Search for the cell housing the specified text and yield its [x, y] center coordinate. 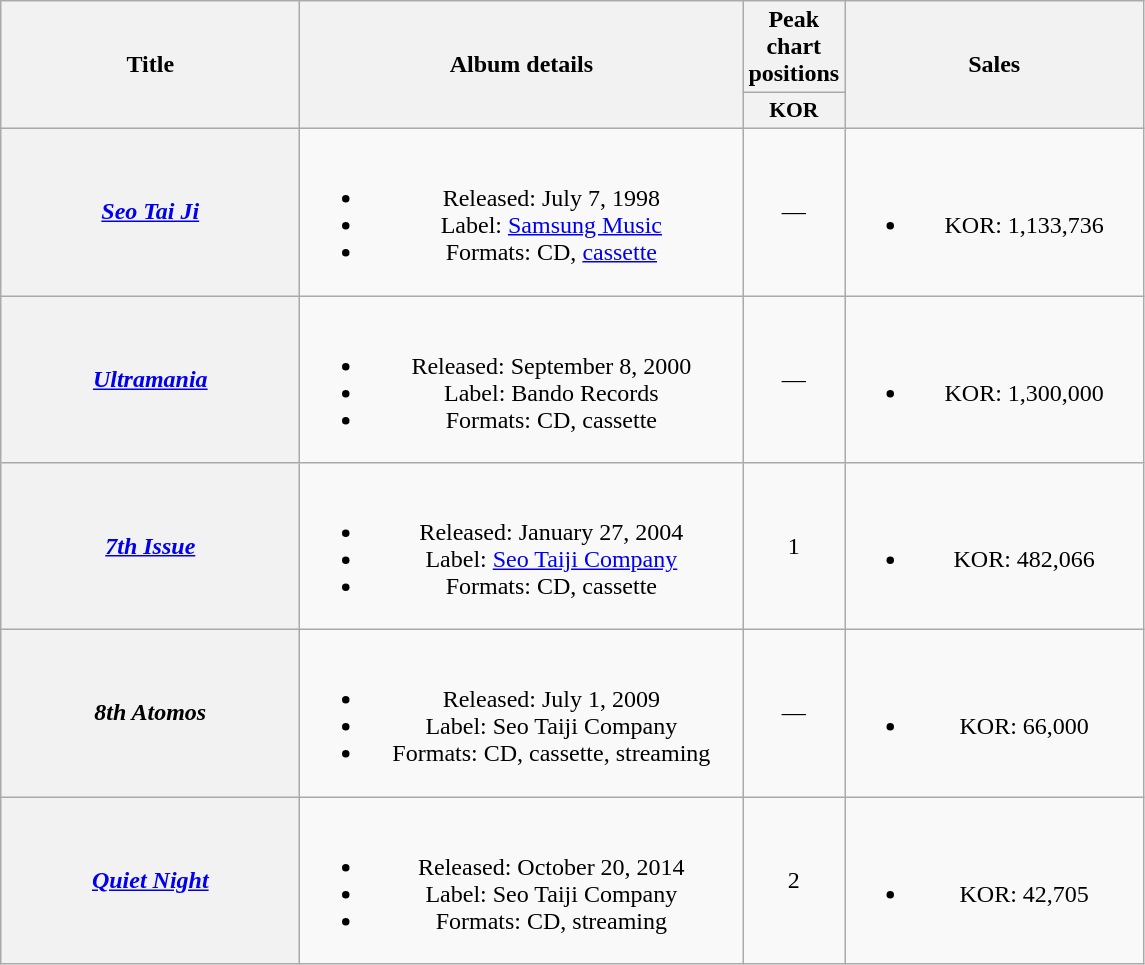
Released: September 8, 2000Label: Bando RecordsFormats: CD, cassette [522, 380]
KOR [794, 111]
KOR: 1,133,736 [994, 212]
Released: January 27, 2004Label: Seo Taiji CompanyFormats: CD, cassette [522, 546]
Quiet Night [150, 880]
Peakchartpositions [794, 47]
7th Issue [150, 546]
1 [794, 546]
Ultramania [150, 380]
Released: July 7, 1998Label: Samsung MusicFormats: CD, cassette [522, 212]
KOR: 482,066 [994, 546]
Seo Tai Ji [150, 212]
8th Atomos [150, 714]
Released: July 1, 2009Label: Seo Taiji CompanyFormats: CD, cassette, streaming [522, 714]
Sales [994, 65]
2 [794, 880]
Released: October 20, 2014Label: Seo Taiji CompanyFormats: CD, streaming [522, 880]
Album details [522, 65]
KOR: 66,000 [994, 714]
KOR: 42,705 [994, 880]
Title [150, 65]
KOR: 1,300,000 [994, 380]
